Scan for the cell matching the given text and deliver its (X, Y) coordinate at center. 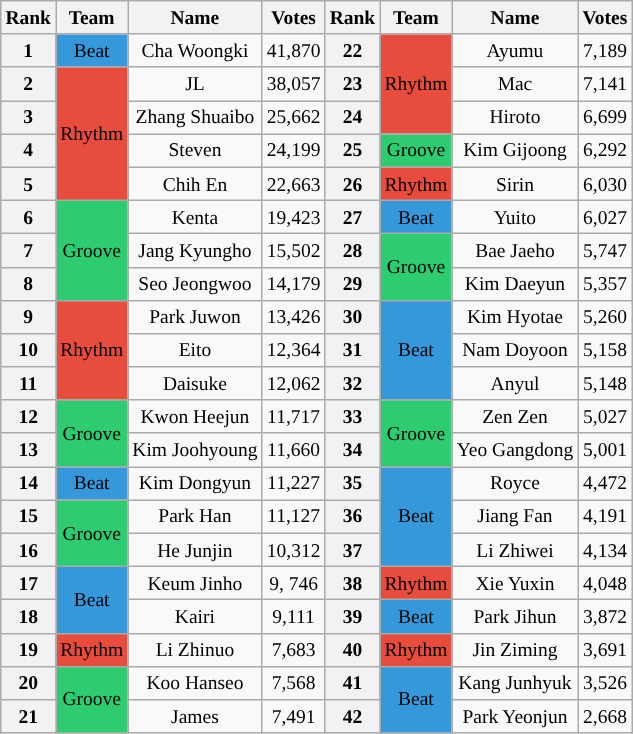
7,491 (294, 716)
24,199 (294, 150)
4,134 (605, 550)
Kwon Heejun (195, 416)
Zhang Shuaibo (195, 118)
Seo Jeongwoo (195, 284)
Kim Joohyoung (195, 450)
9 (28, 316)
Zen Zen (515, 416)
21 (28, 716)
Royce (515, 484)
Park Jihun (515, 616)
Yuito (515, 216)
25,662 (294, 118)
12,364 (294, 350)
Kang Junhyuk (515, 682)
6,030 (605, 184)
23 (352, 84)
34 (352, 450)
Chih En (195, 184)
4 (28, 150)
41,870 (294, 50)
5,747 (605, 250)
Bae Jaeho (515, 250)
Ayumu (515, 50)
40 (352, 650)
7,141 (605, 84)
Jang Kyungho (195, 250)
31 (352, 350)
14 (28, 484)
5,158 (605, 350)
11,127 (294, 516)
12 (28, 416)
9, 746 (294, 584)
Kim Gijoong (515, 150)
42 (352, 716)
Hiroto (515, 118)
Keum Jinho (195, 584)
1 (28, 50)
22,663 (294, 184)
2,668 (605, 716)
9,111 (294, 616)
4,048 (605, 584)
14,179 (294, 284)
Mac (515, 84)
6,027 (605, 216)
24 (352, 118)
19 (28, 650)
Xie Yuxin (515, 584)
11 (28, 384)
11,227 (294, 484)
4,472 (605, 484)
6,699 (605, 118)
6 (28, 216)
25 (352, 150)
Cha Woongki (195, 50)
29 (352, 284)
Park Yeonjun (515, 716)
7,189 (605, 50)
15,502 (294, 250)
32 (352, 384)
11,660 (294, 450)
30 (352, 316)
13,426 (294, 316)
35 (352, 484)
7,683 (294, 650)
10 (28, 350)
Kenta (195, 216)
James (195, 716)
7,568 (294, 682)
26 (352, 184)
5,148 (605, 384)
16 (28, 550)
Daisuke (195, 384)
39 (352, 616)
41 (352, 682)
18 (28, 616)
20 (28, 682)
Nam Doyoon (515, 350)
Li Zhinuo (195, 650)
Park Juwon (195, 316)
36 (352, 516)
37 (352, 550)
7 (28, 250)
3,526 (605, 682)
28 (352, 250)
He Junjin (195, 550)
Kairi (195, 616)
5,357 (605, 284)
38,057 (294, 84)
19,423 (294, 216)
17 (28, 584)
Yeo Gangdong (515, 450)
Eito (195, 350)
22 (352, 50)
11,717 (294, 416)
33 (352, 416)
5 (28, 184)
4,191 (605, 516)
Steven (195, 150)
27 (352, 216)
10,312 (294, 550)
Koo Hanseo (195, 682)
Kim Daeyun (515, 284)
38 (352, 584)
8 (28, 284)
12,062 (294, 384)
Sirin (515, 184)
Kim Hyotae (515, 316)
JL (195, 84)
3 (28, 118)
Anyul (515, 384)
6,292 (605, 150)
13 (28, 450)
5,001 (605, 450)
3,691 (605, 650)
Park Han (195, 516)
5,027 (605, 416)
2 (28, 84)
Li Zhiwei (515, 550)
Jin Ziming (515, 650)
Jiang Fan (515, 516)
3,872 (605, 616)
5,260 (605, 316)
Kim Dongyun (195, 484)
15 (28, 516)
